Search for the cell housing the specified text and yield its (x, y) center coordinate. 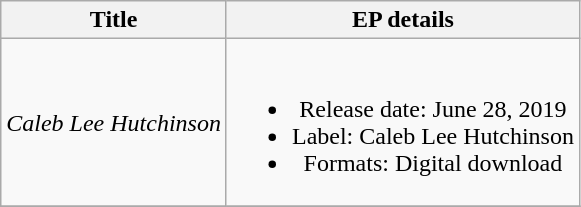
Release date: June 28, 2019Label: Caleb Lee HutchinsonFormats: Digital download (402, 122)
Title (114, 20)
Caleb Lee Hutchinson (114, 122)
EP details (402, 20)
